For the text-containing cell, return its midpoint in (x, y) coordinate format. 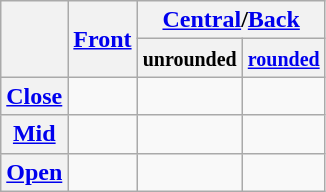
Mid (34, 134)
Open (34, 172)
rounded (284, 58)
Front (102, 39)
Central/Back (231, 20)
unrounded (190, 58)
Close (34, 96)
